Search for the cell housing the specified text and yield its [x, y] center coordinate. 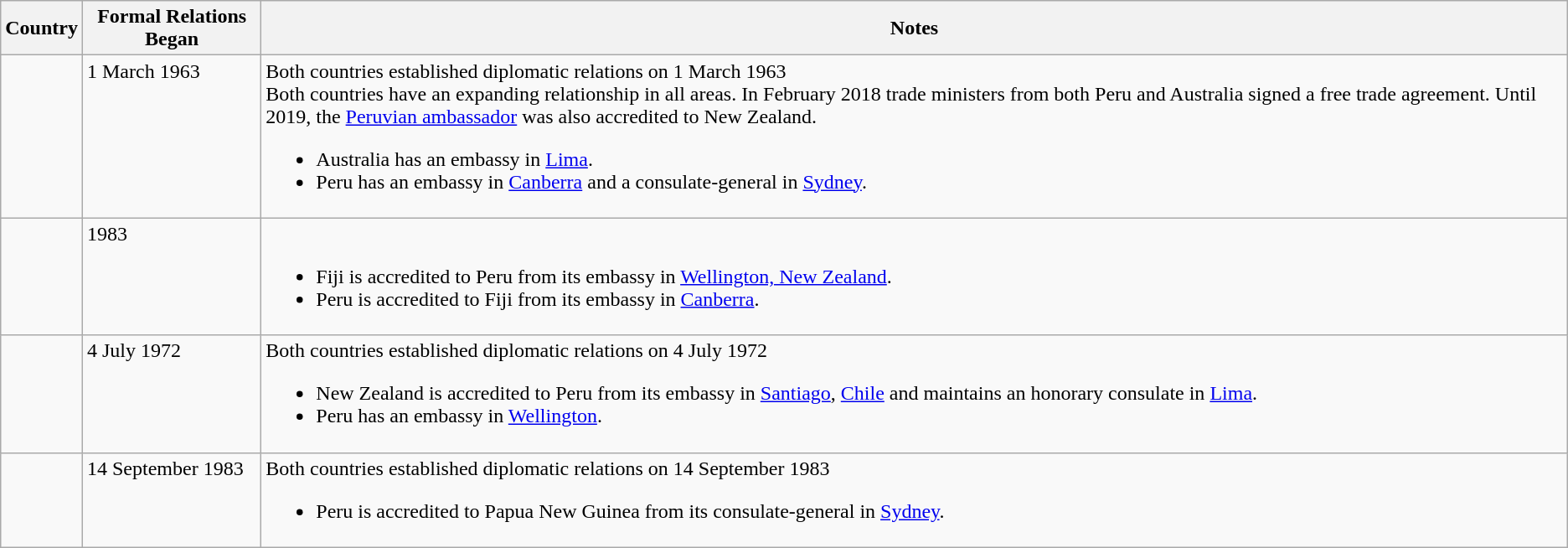
Notes [915, 28]
Fiji is accredited to Peru from its embassy in Wellington, New Zealand.Peru is accredited to Fiji from its embassy in Canberra. [915, 277]
1 March 1963 [171, 137]
14 September 1983 [171, 499]
Both countries established diplomatic relations on 14 September 1983Peru is accredited to Papua New Guinea from its consulate-general in Sydney. [915, 499]
1983 [171, 277]
4 July 1972 [171, 394]
Country [42, 28]
Formal Relations Began [171, 28]
